For the text-containing cell, return its midpoint in (x, y) coordinate format. 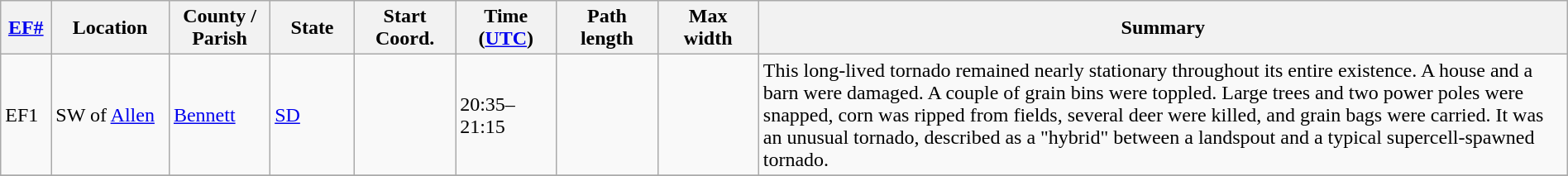
Summary (1163, 28)
State (313, 28)
Start Coord. (404, 28)
EF# (26, 28)
20:35–21:15 (506, 115)
Bennett (219, 115)
Location (111, 28)
County / Parish (219, 28)
EF1 (26, 115)
Path length (607, 28)
Max width (708, 28)
SD (313, 115)
SW of Allen (111, 115)
Time (UTC) (506, 28)
